Provide the (X, Y) coordinate of the cell's center where the given text is located.  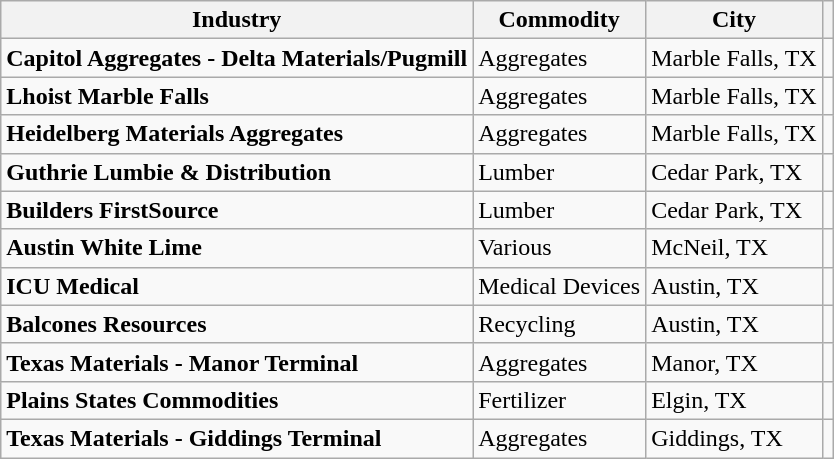
McNeil, TX (734, 248)
Medical Devices (560, 286)
Guthrie Lumbie & Distribution (237, 172)
Recycling (560, 324)
Texas Materials - Manor Terminal (237, 362)
Elgin, TX (734, 400)
Heidelberg Materials Aggregates (237, 134)
Balcones Resources (237, 324)
Plains States Commodities (237, 400)
Austin White Lime (237, 248)
Lhoist Marble Falls (237, 96)
Commodity (560, 20)
Giddings, TX (734, 438)
ICU Medical (237, 286)
Texas Materials - Giddings Terminal (237, 438)
Fertilizer (560, 400)
City (734, 20)
Capitol Aggregates - Delta Materials/Pugmill (237, 58)
Builders FirstSource (237, 210)
Industry (237, 20)
Manor, TX (734, 362)
Various (560, 248)
